Determine the [X, Y] coordinate at the center of the cell enclosing the given text.  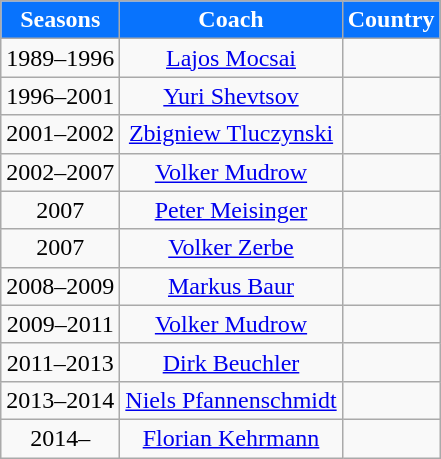
2008–2009 [60, 286]
Country [391, 20]
1996–2001 [60, 96]
Coach [231, 20]
Volker Zerbe [231, 248]
2013–2014 [60, 400]
Niels Pfannenschmidt [231, 400]
Lajos Mocsai [231, 58]
2011–2013 [60, 362]
Peter Meisinger [231, 210]
Florian Kehrmann [231, 438]
2002–2007 [60, 172]
Yuri Shevtsov [231, 96]
Dirk Beuchler [231, 362]
2001–2002 [60, 134]
Zbigniew Tluczynski [231, 134]
2014– [60, 438]
1989–1996 [60, 58]
Seasons [60, 20]
Markus Baur [231, 286]
2009–2011 [60, 324]
